Capture the cell that displays the provided text and extract its [X, Y] central coordinate. 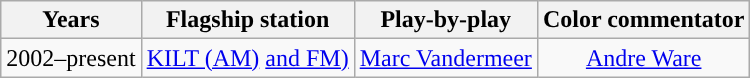
Andre Ware [644, 58]
2002–present [71, 58]
Marc Vandermeer [446, 58]
Play-by-play [446, 20]
Years [71, 20]
Flagship station [248, 20]
Color commentator [644, 20]
KILT (AM) and FM) [248, 58]
